Output the (X, Y) coordinate of the center of the cell containing the given text.  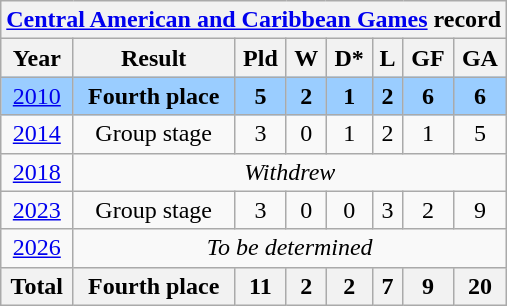
D* (349, 58)
Pld (260, 58)
W (306, 58)
Result (154, 58)
Withdrew (290, 172)
11 (260, 286)
To be determined (290, 248)
L (388, 58)
7 (388, 286)
20 (480, 286)
2014 (37, 134)
GA (480, 58)
Central American and Caribbean Games record (254, 20)
2018 (37, 172)
Total (37, 286)
GF (428, 58)
2010 (37, 96)
Year (37, 58)
2023 (37, 210)
2026 (37, 248)
